For the text-containing cell, return its midpoint in (x, y) coordinate format. 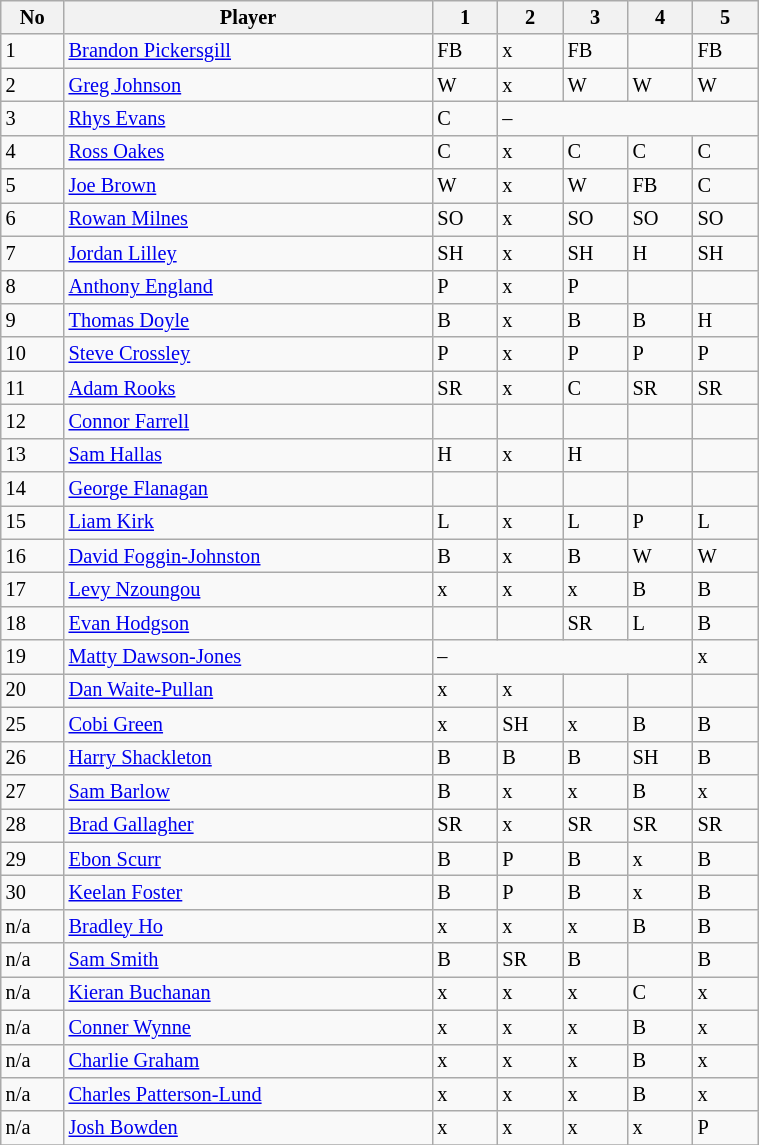
Josh Bowden (248, 1128)
13 (32, 455)
20 (32, 690)
28 (32, 825)
25 (32, 724)
Charlie Graham (248, 1061)
Sam Barlow (248, 791)
Levy Nzoungou (248, 589)
Brandon Pickersgill (248, 51)
Cobi Green (248, 724)
10 (32, 354)
Keelan Foster (248, 892)
Charles Patterson-Lund (248, 1094)
Evan Hodgson (248, 623)
29 (32, 859)
6 (32, 219)
Anthony England (248, 287)
Bradley Ho (248, 926)
David Foggin-Johnston (248, 556)
George Flanagan (248, 489)
Liam Kirk (248, 522)
Dan Waite-Pullan (248, 690)
Connor Farrell (248, 421)
Adam Rooks (248, 388)
14 (32, 489)
Ross Oakes (248, 152)
Joe Brown (248, 186)
Greg Johnson (248, 85)
26 (32, 758)
Sam Smith (248, 960)
Ebon Scurr (248, 859)
18 (32, 623)
17 (32, 589)
8 (32, 287)
Sam Hallas (248, 455)
16 (32, 556)
Harry Shackleton (248, 758)
27 (32, 791)
Rowan Milnes (248, 219)
15 (32, 522)
11 (32, 388)
19 (32, 657)
30 (32, 892)
Jordan Lilley (248, 253)
Matty Dawson-Jones (248, 657)
Thomas Doyle (248, 320)
Brad Gallagher (248, 825)
7 (32, 253)
Conner Wynne (248, 1027)
Rhys Evans (248, 118)
Player (248, 17)
9 (32, 320)
Steve Crossley (248, 354)
12 (32, 421)
Kieran Buchanan (248, 993)
No (32, 17)
